Return the [x, y] coordinate for the center point of the cell that contains the specified text.  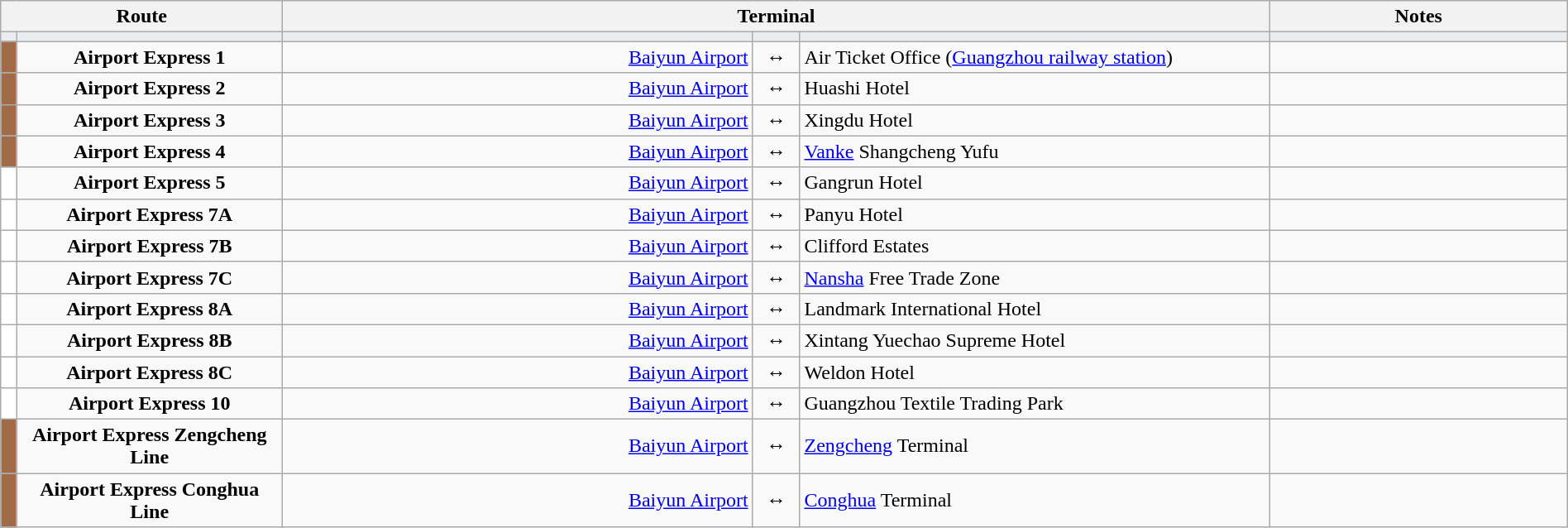
Airport Express 1 [150, 57]
Airport Express 2 [150, 89]
Notes [1418, 17]
Panyu Hotel [1035, 214]
Air Ticket Office (Guangzhou railway station) [1035, 57]
Guangzhou Textile Trading Park [1035, 404]
Airport Express Zengcheng Line [150, 447]
Airport Express 7A [150, 214]
Clifford Estates [1035, 246]
Airport Express 4 [150, 151]
Xingdu Hotel [1035, 120]
Weldon Hotel [1035, 372]
Conghua Terminal [1035, 500]
Huashi Hotel [1035, 89]
Airport Express 5 [150, 183]
Airport Express 7C [150, 277]
Airport Express 8B [150, 340]
Route [142, 17]
Vanke Shangcheng Yufu [1035, 151]
Landmark International Hotel [1035, 309]
Gangrun Hotel [1035, 183]
Nansha Free Trade Zone [1035, 277]
Zengcheng Terminal [1035, 447]
Airport Express 7B [150, 246]
Airport Express 8A [150, 309]
Xintang Yuechao Supreme Hotel [1035, 340]
Terminal [777, 17]
Airport Express 8C [150, 372]
Airport Express 10 [150, 404]
Airport Express 3 [150, 120]
Airport Express Conghua Line [150, 500]
